Pinpoint the cell where the given text exists, returning its [x, y] midpoint coordinate. 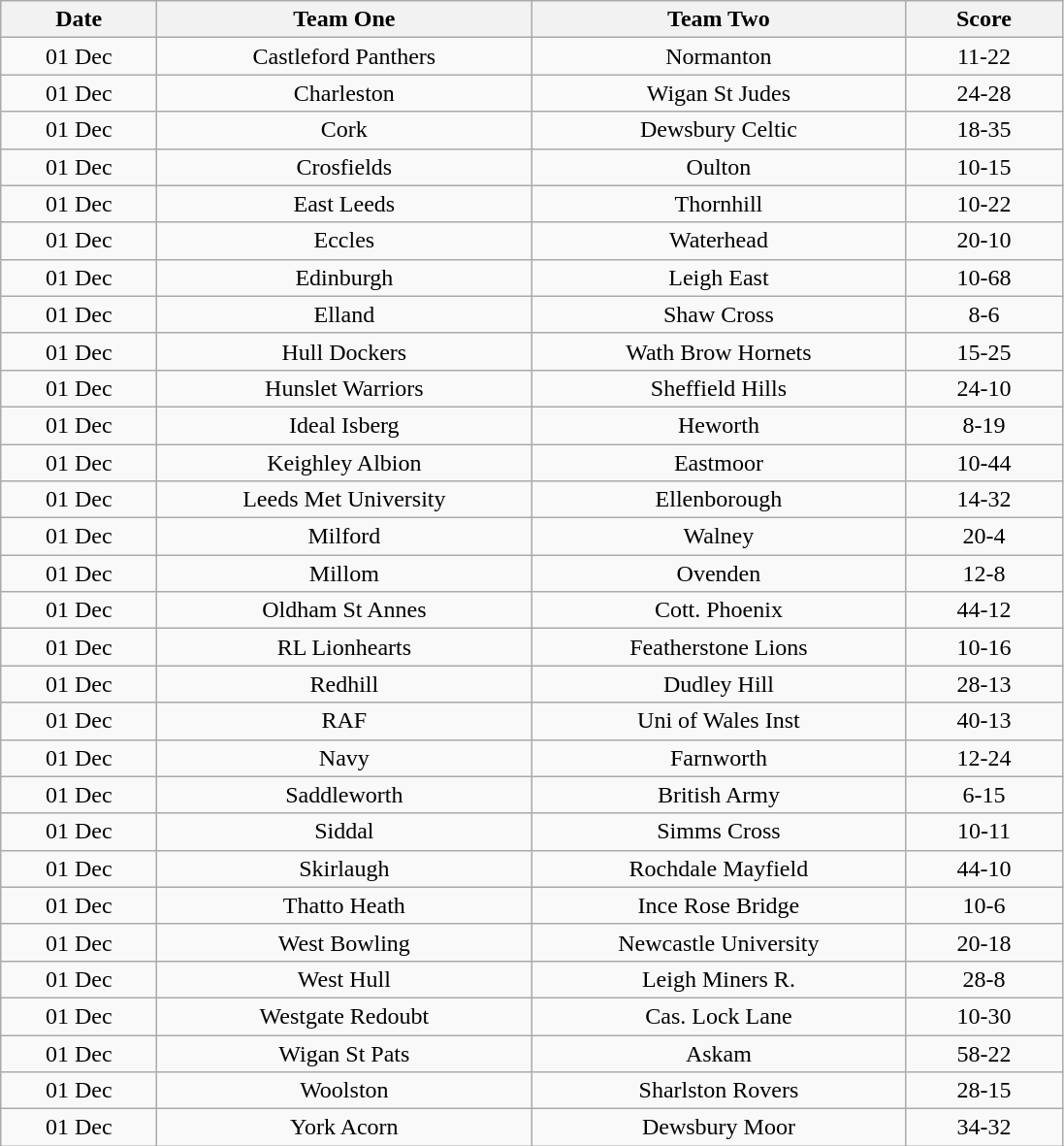
Thatto Heath [344, 905]
Uni of Wales Inst [719, 721]
Simms Cross [719, 832]
Leeds Met University [344, 500]
Ideal Isberg [344, 425]
Team One [344, 19]
Hull Dockers [344, 351]
Walney [719, 537]
10-16 [983, 647]
Eastmoor [719, 463]
10-68 [983, 278]
Keighley Albion [344, 463]
Dudley Hill [719, 684]
28-8 [983, 979]
Siddal [344, 832]
Wigan St Judes [719, 93]
8-6 [983, 314]
Rochdale Mayfield [719, 868]
RAF [344, 721]
14-32 [983, 500]
58-22 [983, 1053]
6-15 [983, 795]
Sheffield Hills [719, 388]
Woolston [344, 1091]
Ellenborough [719, 500]
Oulton [719, 167]
15-25 [983, 351]
40-13 [983, 721]
Dewsbury Celtic [719, 130]
24-28 [983, 93]
Millom [344, 573]
Leigh Miners R. [719, 979]
Ince Rose Bridge [719, 905]
Farnworth [719, 758]
24-10 [983, 388]
Leigh East [719, 278]
Elland [344, 314]
Cas. Lock Lane [719, 1016]
20-10 [983, 241]
East Leeds [344, 204]
West Hull [344, 979]
10-44 [983, 463]
12-8 [983, 573]
Ovenden [719, 573]
Team Two [719, 19]
British Army [719, 795]
Normanton [719, 56]
11-22 [983, 56]
Cott. Phoenix [719, 610]
10-6 [983, 905]
Sharlston Rovers [719, 1091]
Askam [719, 1053]
44-10 [983, 868]
Shaw Cross [719, 314]
Dewsbury Moor [719, 1128]
Castleford Panthers [344, 56]
Eccles [344, 241]
Crosfields [344, 167]
10-11 [983, 832]
Wigan St Pats [344, 1053]
Skirlaugh [344, 868]
Heworth [719, 425]
20-18 [983, 942]
Date [80, 19]
Milford [344, 537]
Oldham St Annes [344, 610]
20-4 [983, 537]
RL Lionhearts [344, 647]
York Acorn [344, 1128]
Wath Brow Hornets [719, 351]
Thornhill [719, 204]
Westgate Redoubt [344, 1016]
Saddleworth [344, 795]
44-12 [983, 610]
Waterhead [719, 241]
Edinburgh [344, 278]
12-24 [983, 758]
Navy [344, 758]
Newcastle University [719, 942]
Redhill [344, 684]
28-15 [983, 1091]
8-19 [983, 425]
10-22 [983, 204]
West Bowling [344, 942]
34-32 [983, 1128]
10-15 [983, 167]
18-35 [983, 130]
10-30 [983, 1016]
Cork [344, 130]
28-13 [983, 684]
Hunslet Warriors [344, 388]
Charleston [344, 93]
Score [983, 19]
Featherstone Lions [719, 647]
